Return the (X, Y) coordinate for the center point of the cell that contains the specified text.  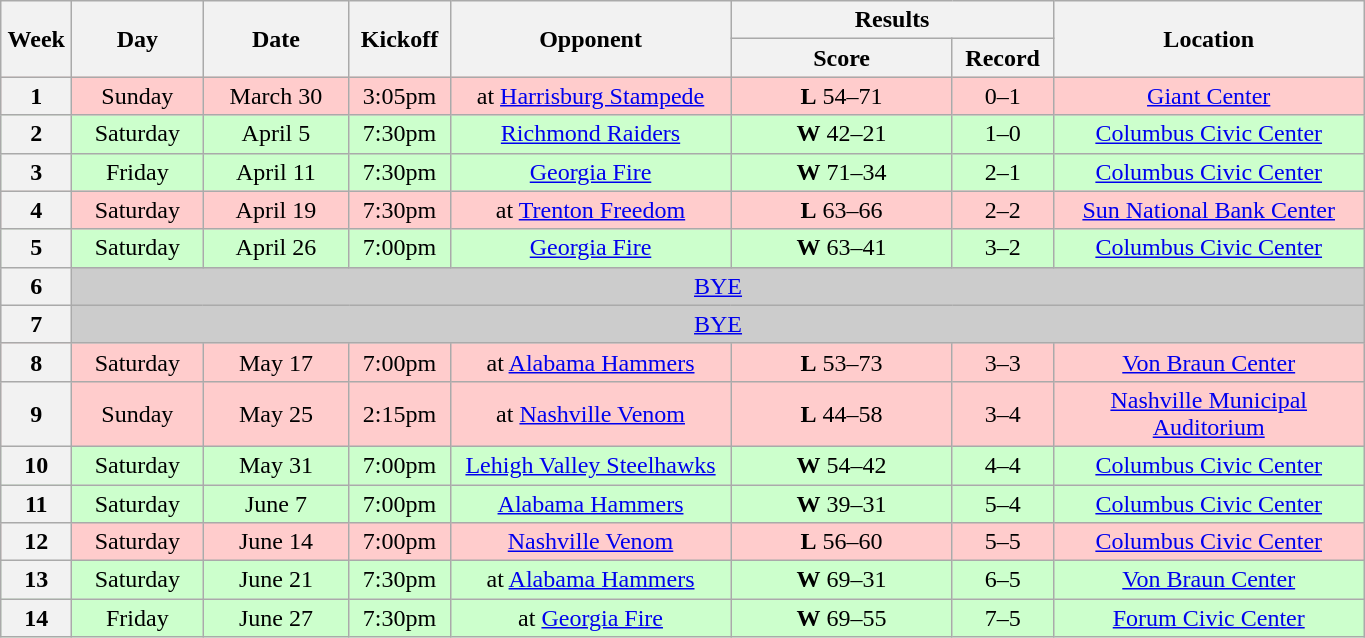
at Trenton Freedom (590, 210)
June 14 (276, 542)
3–3 (1002, 362)
L 63–66 (842, 210)
at Harrisburg Stampede (590, 96)
L 54–71 (842, 96)
June 21 (276, 580)
Results (892, 20)
5–5 (1002, 542)
14 (36, 618)
11 (36, 503)
Nashville Municipal Auditorium (1208, 414)
6 (36, 286)
June 7 (276, 503)
April 5 (276, 134)
May 25 (276, 414)
Lehigh Valley Steelhawks (590, 465)
9 (36, 414)
8 (36, 362)
Kickoff (400, 39)
2–1 (1002, 172)
3–2 (1002, 248)
Nashville Venom (590, 542)
Opponent (590, 39)
at Nashville Venom (590, 414)
April 19 (276, 210)
1 (36, 96)
April 11 (276, 172)
April 26 (276, 248)
Date (276, 39)
Forum Civic Center (1208, 618)
5–4 (1002, 503)
Sun National Bank Center (1208, 210)
2–2 (1002, 210)
W 54–42 (842, 465)
3 (36, 172)
6–5 (1002, 580)
May 17 (276, 362)
0–1 (1002, 96)
May 31 (276, 465)
June 27 (276, 618)
2:15pm (400, 414)
March 30 (276, 96)
at Georgia Fire (590, 618)
W 71–34 (842, 172)
L 56–60 (842, 542)
Day (138, 39)
4–4 (1002, 465)
W 69–31 (842, 580)
W 63–41 (842, 248)
Richmond Raiders (590, 134)
3–4 (1002, 414)
L 44–58 (842, 414)
7 (36, 324)
Week (36, 39)
3:05pm (400, 96)
W 39–31 (842, 503)
5 (36, 248)
10 (36, 465)
7–5 (1002, 618)
Giant Center (1208, 96)
Alabama Hammers (590, 503)
4 (36, 210)
L 53–73 (842, 362)
Score (842, 58)
W 42–21 (842, 134)
Record (1002, 58)
W 69–55 (842, 618)
13 (36, 580)
1–0 (1002, 134)
Location (1208, 39)
12 (36, 542)
2 (36, 134)
